Locate the cell with the specified text and output its [X, Y] center coordinate. 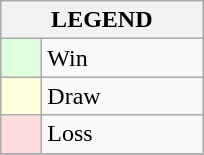
LEGEND [102, 20]
Loss [122, 134]
Win [122, 58]
Draw [122, 96]
